Detect which cell encompasses the target text, then output its (X, Y) center coordinate. 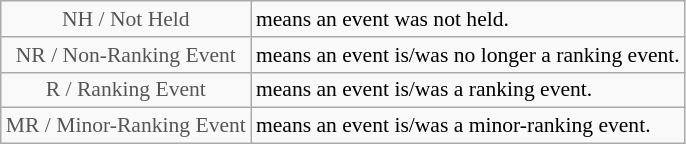
means an event is/was no longer a ranking event. (468, 55)
means an event was not held. (468, 19)
NR / Non-Ranking Event (126, 55)
means an event is/was a minor-ranking event. (468, 126)
NH / Not Held (126, 19)
MR / Minor-Ranking Event (126, 126)
R / Ranking Event (126, 90)
means an event is/was a ranking event. (468, 90)
